From the cell containing the given text, extract its center point as [X, Y] coordinate. 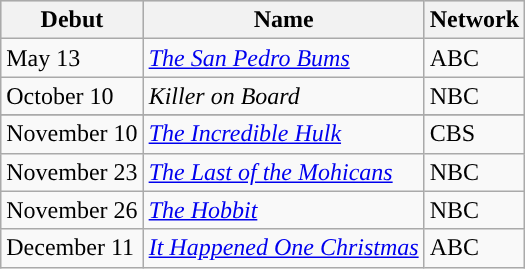
The San Pedro Bums [284, 58]
November 26 [72, 210]
It Happened One Christmas [284, 248]
CBS [474, 134]
Network [474, 20]
November 23 [72, 172]
October 10 [72, 96]
The Incredible Hulk [284, 134]
Name [284, 20]
November 10 [72, 134]
The Last of the Mohicans [284, 172]
The Hobbit [284, 210]
May 13 [72, 58]
Killer on Board [284, 96]
December 11 [72, 248]
Debut [72, 20]
